Extract the (X, Y) coordinate from the center of the cell holding the provided text.  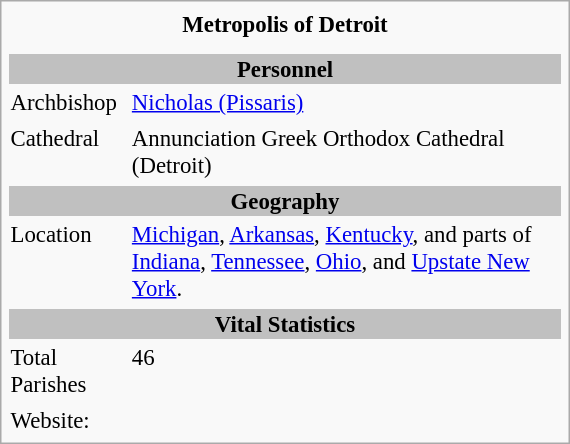
Nicholas (Pissaris) (346, 102)
Vital Statistics (285, 324)
Annunciation Greek Orthodox Cathedral (Detroit) (346, 152)
Archbishop (68, 102)
Metropolis of Detroit (285, 24)
Geography (285, 201)
Location (68, 261)
46 (346, 370)
Personnel (285, 69)
Michigan, Arkansas, Kentucky, and parts of Indiana, Tennessee, Ohio, and Upstate New York. (346, 261)
Website: (68, 420)
Cathedral (68, 152)
Total Parishes (68, 370)
